Provide the [x, y] coordinate of the cell's center where the given text is located.  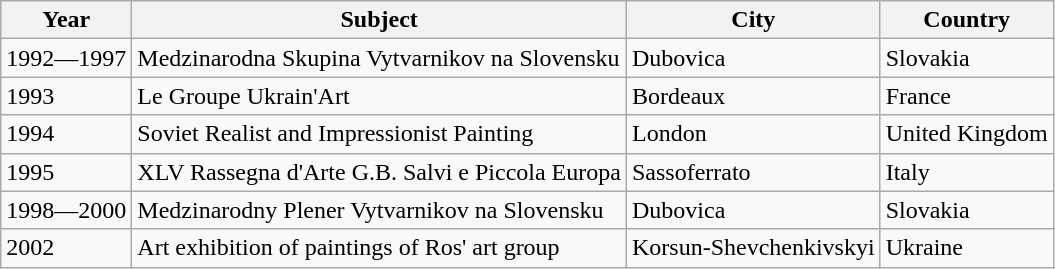
London [753, 134]
1993 [66, 96]
Year [66, 20]
Subject [380, 20]
Bordeaux [753, 96]
Country [966, 20]
Sassoferrato [753, 172]
1992—1997 [66, 58]
France [966, 96]
1994 [66, 134]
1995 [66, 172]
Le Groupe Ukrain'Art [380, 96]
Art exhibition of paintings of Ros' art group [380, 248]
Medzinarodna Skupina Vytvarnikov na Slovensku [380, 58]
Ukraine [966, 248]
1998—2000 [66, 210]
2002 [66, 248]
Soviet Realist and Impressionist Painting [380, 134]
Italy [966, 172]
Medzinarodny Plener Vytvarnikov na Slovensku [380, 210]
United Kingdom [966, 134]
XLV Rassegna d'Arte G.B. Salvi e Piccola Europa [380, 172]
Korsun-Shevchenkivskyi [753, 248]
City [753, 20]
